Capture the cell that displays the provided text and extract its [X, Y] central coordinate. 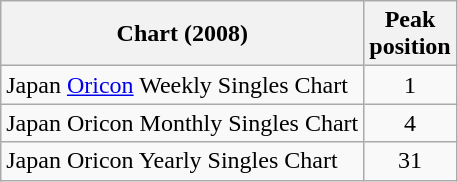
1 [410, 85]
Peakposition [410, 34]
31 [410, 161]
Japan Oricon Weekly Singles Chart [182, 85]
Japan Oricon Yearly Singles Chart [182, 161]
Chart (2008) [182, 34]
Japan Oricon Monthly Singles Chart [182, 123]
4 [410, 123]
